Find where the given text appears and provide that cell's center as [x, y] coordinate. 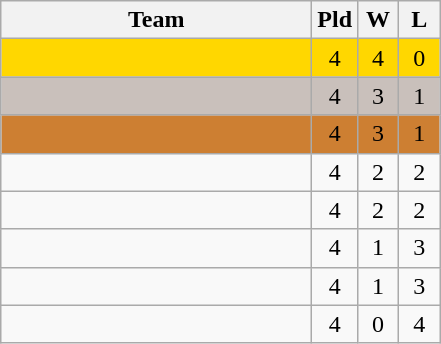
Team [156, 20]
W [378, 20]
Pld [335, 20]
L [420, 20]
